Capture the cell that displays the provided text and extract its (X, Y) central coordinate. 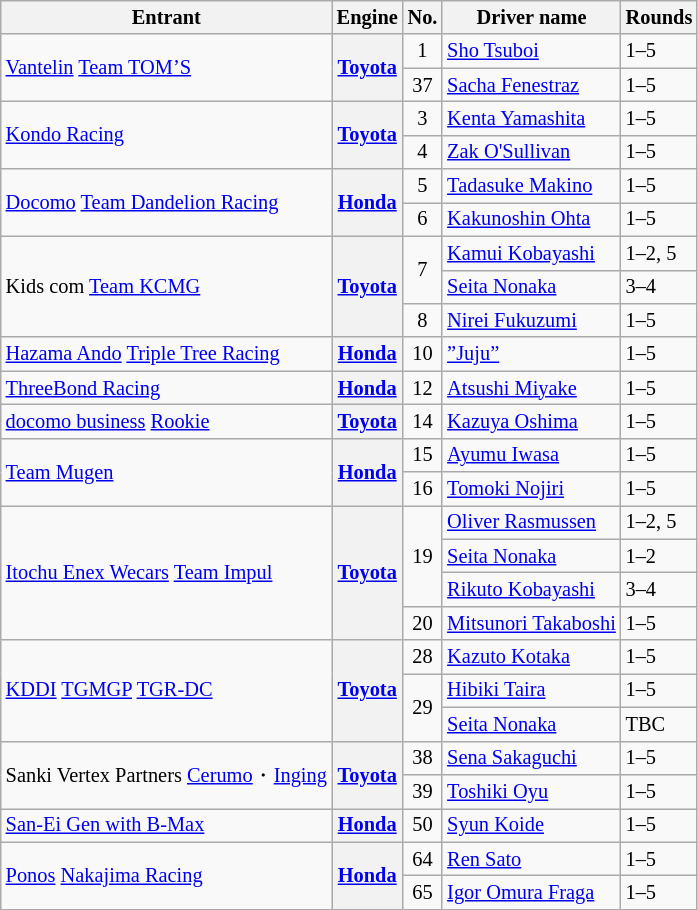
Driver name (531, 17)
12 (423, 388)
Sena Sakaguchi (531, 758)
Itochu Enex Wecars Team Impul (166, 572)
10 (423, 354)
65 (423, 892)
16 (423, 489)
Nirei Fukuzumi (531, 320)
Engine (368, 17)
Kamui Kobayashi (531, 253)
Sho Tsuboi (531, 51)
No. (423, 17)
Sanki Vertex Partners Cerumo・Inging (166, 774)
Kondo Racing (166, 134)
39 (423, 791)
Ponos Nakajima Racing (166, 876)
Atsushi Miyake (531, 388)
14 (423, 421)
Tomoki Nojiri (531, 489)
3 (423, 118)
4 (423, 152)
19 (423, 556)
Mitsunori Takaboshi (531, 623)
Team Mugen (166, 472)
Kenta Yamashita (531, 118)
5 (423, 186)
Kids com Team KCMG (166, 286)
TBC (660, 724)
San-Ei Gen with B-Max (166, 825)
1 (423, 51)
Vantelin Team TOM’S (166, 68)
Syun Koide (531, 825)
1–2 (660, 556)
Ren Sato (531, 859)
37 (423, 85)
8 (423, 320)
Zak O'Sullivan (531, 152)
Tadasuke Makino (531, 186)
Kakunoshin Ohta (531, 219)
docomo business Rookie (166, 421)
Toshiki Oyu (531, 791)
Kazuto Kotaka (531, 657)
29 (423, 706)
Docomo Team Dandelion Racing (166, 202)
7 (423, 270)
Rounds (660, 17)
6 (423, 219)
Entrant (166, 17)
ThreeBond Racing (166, 388)
Kazuya Oshima (531, 421)
50 (423, 825)
15 (423, 455)
KDDI TGMGP TGR-DC (166, 690)
28 (423, 657)
Ayumu Iwasa (531, 455)
38 (423, 758)
64 (423, 859)
Hibiki Taira (531, 690)
Rikuto Kobayashi (531, 589)
20 (423, 623)
Sacha Fenestraz (531, 85)
Igor Omura Fraga (531, 892)
Hazama Ando Triple Tree Racing (166, 354)
Oliver Rasmussen (531, 522)
”Juju” (531, 354)
